Extract the [X, Y] coordinate from the center of the cell holding the provided text.  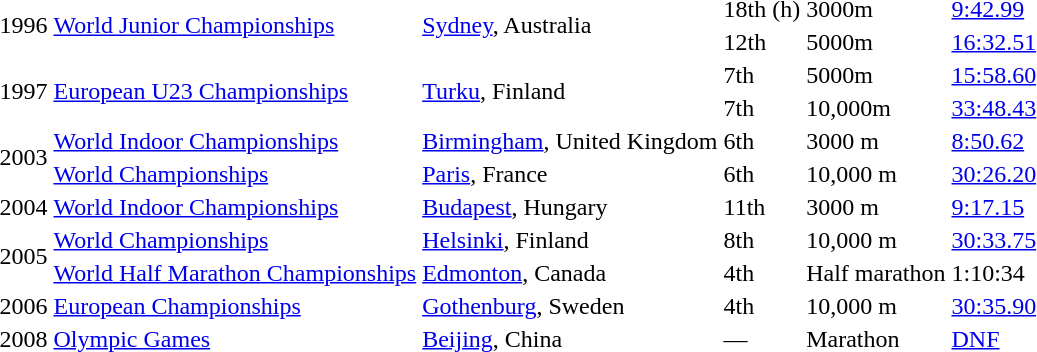
8th [762, 240]
World Half Marathon Championships [235, 273]
Edmonton, Canada [570, 273]
European U23 Championships [235, 92]
Budapest, Hungary [570, 207]
Birmingham, United Kingdom [570, 141]
10,000m [876, 108]
Helsinki, Finland [570, 240]
Gothenburg, Sweden [570, 306]
12th [762, 42]
Turku, Finland [570, 92]
European Championships [235, 306]
Paris, France [570, 174]
11th [762, 207]
Half marathon [876, 273]
